Capture the cell that displays the provided text and extract its [X, Y] central coordinate. 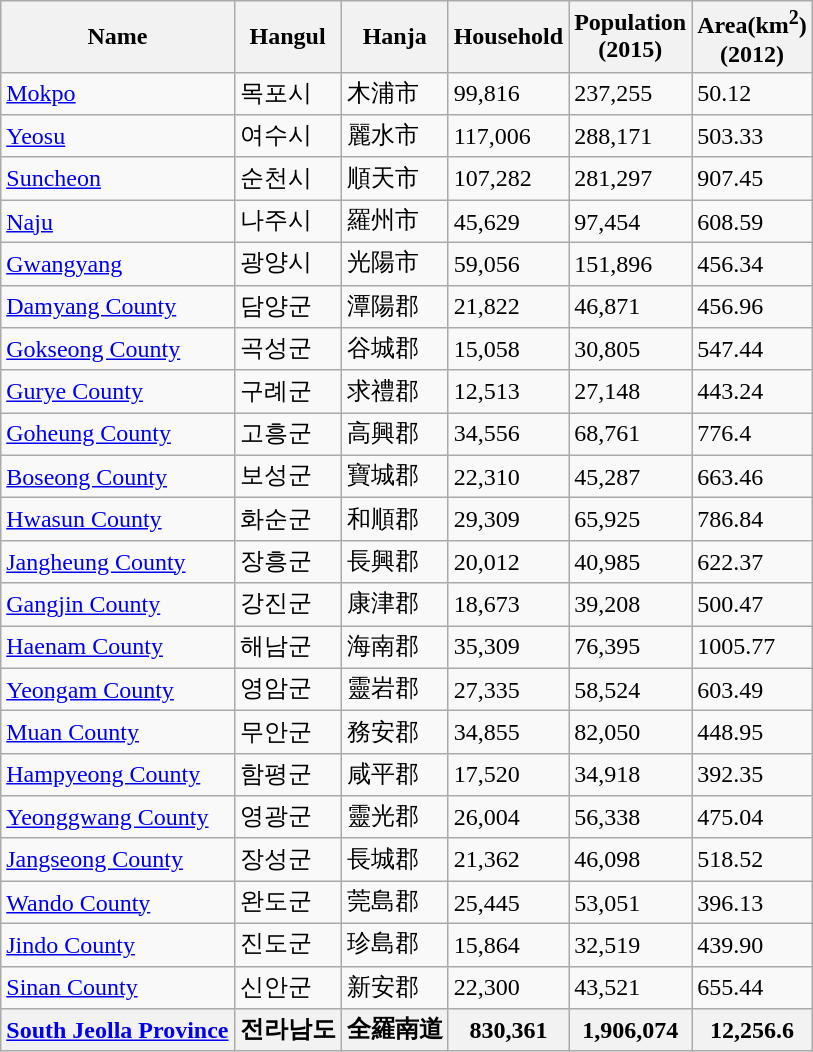
97,454 [630, 222]
영광군 [288, 818]
長興郡 [394, 562]
Hwasun County [118, 520]
務安郡 [394, 732]
곡성군 [288, 350]
608.59 [752, 222]
35,309 [508, 648]
50.12 [752, 94]
Haenam County [118, 648]
456.34 [752, 264]
보성군 [288, 476]
27,148 [630, 392]
Suncheon [118, 178]
17,520 [508, 774]
45,287 [630, 476]
木浦市 [394, 94]
603.49 [752, 690]
麗水市 [394, 136]
40,985 [630, 562]
康津郡 [394, 604]
Damyang County [118, 306]
順天市 [394, 178]
Gwangyang [118, 264]
Muan County [118, 732]
고흥군 [288, 434]
Yeosu [118, 136]
구례군 [288, 392]
Household [508, 37]
Jangseong County [118, 860]
34,556 [508, 434]
寶城郡 [394, 476]
화순군 [288, 520]
237,255 [630, 94]
396.13 [752, 902]
1,906,074 [630, 1030]
30,805 [630, 350]
1005.77 [752, 648]
56,338 [630, 818]
65,925 [630, 520]
潭陽郡 [394, 306]
503.33 [752, 136]
여수시 [288, 136]
靈光郡 [394, 818]
Wando County [118, 902]
全羅南道 [394, 1030]
Hampyeong County [118, 774]
나주시 [288, 222]
Goheung County [118, 434]
광양시 [288, 264]
담양군 [288, 306]
288,171 [630, 136]
281,297 [630, 178]
58,524 [630, 690]
443.24 [752, 392]
Population(2015) [630, 37]
500.47 [752, 604]
강진군 [288, 604]
518.52 [752, 860]
117,006 [508, 136]
Area(km2)(2012) [752, 37]
谷城郡 [394, 350]
18,673 [508, 604]
547.44 [752, 350]
Gangjin County [118, 604]
Yeongam County [118, 690]
25,445 [508, 902]
장성군 [288, 860]
莞島郡 [394, 902]
Name [118, 37]
해남군 [288, 648]
439.90 [752, 946]
12,256.6 [752, 1030]
Yeonggwang County [118, 818]
Naju [118, 222]
진도군 [288, 946]
907.45 [752, 178]
海南郡 [394, 648]
求禮郡 [394, 392]
151,896 [630, 264]
46,098 [630, 860]
22,310 [508, 476]
43,521 [630, 988]
Gurye County [118, 392]
함평군 [288, 774]
59,056 [508, 264]
622.37 [752, 562]
Hangul [288, 37]
和順郡 [394, 520]
32,519 [630, 946]
475.04 [752, 818]
15,864 [508, 946]
15,058 [508, 350]
Sinan County [118, 988]
완도군 [288, 902]
82,050 [630, 732]
Jangheung County [118, 562]
전라남도 [288, 1030]
22,300 [508, 988]
靈岩郡 [394, 690]
Hanja [394, 37]
34,918 [630, 774]
830,361 [508, 1030]
羅州市 [394, 222]
21,822 [508, 306]
392.35 [752, 774]
46,871 [630, 306]
99,816 [508, 94]
776.4 [752, 434]
448.95 [752, 732]
Gokseong County [118, 350]
53,051 [630, 902]
76,395 [630, 648]
29,309 [508, 520]
목포시 [288, 94]
34,855 [508, 732]
South Jeolla Province [118, 1030]
663.46 [752, 476]
高興郡 [394, 434]
12,513 [508, 392]
Boseong County [118, 476]
영암군 [288, 690]
21,362 [508, 860]
신안군 [288, 988]
珍島郡 [394, 946]
新安郡 [394, 988]
咸平郡 [394, 774]
456.96 [752, 306]
長城郡 [394, 860]
20,012 [508, 562]
68,761 [630, 434]
39,208 [630, 604]
무안군 [288, 732]
장흥군 [288, 562]
27,335 [508, 690]
786.84 [752, 520]
순천시 [288, 178]
Mokpo [118, 94]
Jindo County [118, 946]
45,629 [508, 222]
光陽市 [394, 264]
26,004 [508, 818]
655.44 [752, 988]
107,282 [508, 178]
